Return the [x, y] coordinate for the center point of the cell that contains the specified text.  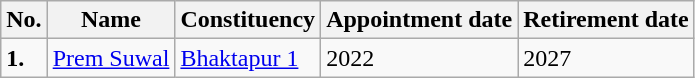
Prem Suwal [111, 58]
Name [111, 20]
Retirement date [606, 20]
2022 [420, 58]
No. [24, 20]
2027 [606, 58]
1. [24, 58]
Constituency [248, 20]
Appointment date [420, 20]
Bhaktapur 1 [248, 58]
